Detect which cell encompasses the target text, then output its (x, y) center coordinate. 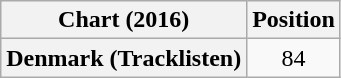
Position (294, 20)
Chart (2016) (124, 20)
84 (294, 58)
Denmark (Tracklisten) (124, 58)
